Output the (x, y) coordinate of the center of the cell containing the given text.  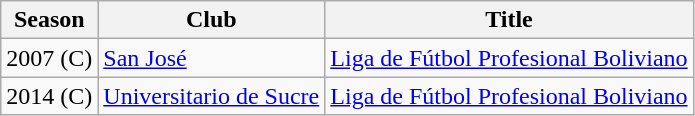
San José (212, 58)
Season (50, 20)
Universitario de Sucre (212, 96)
2007 (C) (50, 58)
Club (212, 20)
2014 (C) (50, 96)
Title (509, 20)
